Identify which cell holds the provided text, then report its (x, y) central coordinate. 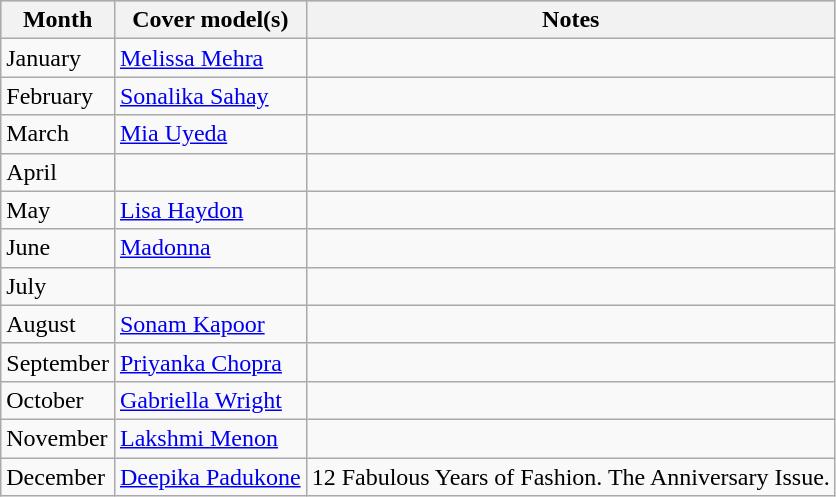
12 Fabulous Years of Fashion. The Anniversary Issue. (570, 477)
September (58, 362)
Cover model(s) (210, 20)
February (58, 96)
August (58, 324)
November (58, 438)
Lakshmi Menon (210, 438)
October (58, 400)
July (58, 286)
Priyanka Chopra (210, 362)
April (58, 172)
Lisa Haydon (210, 210)
Month (58, 20)
June (58, 248)
Melissa Mehra (210, 58)
Deepika Padukone (210, 477)
Sonam Kapoor (210, 324)
January (58, 58)
Madonna (210, 248)
Mia Uyeda (210, 134)
Notes (570, 20)
Gabriella Wright (210, 400)
May (58, 210)
Sonalika Sahay (210, 96)
December (58, 477)
March (58, 134)
